Search for the cell housing the specified text and yield its [x, y] center coordinate. 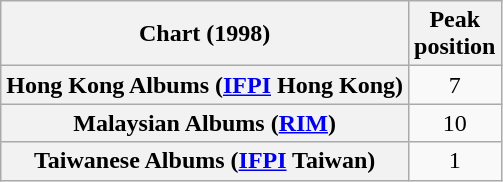
Taiwanese Albums (IFPI Taiwan) [205, 161]
7 [455, 85]
1 [455, 161]
Chart (1998) [205, 34]
Hong Kong Albums (IFPI Hong Kong) [205, 85]
10 [455, 123]
Peakposition [455, 34]
Malaysian Albums (RIM) [205, 123]
